Locate the cell with the specified text and output its (x, y) center coordinate. 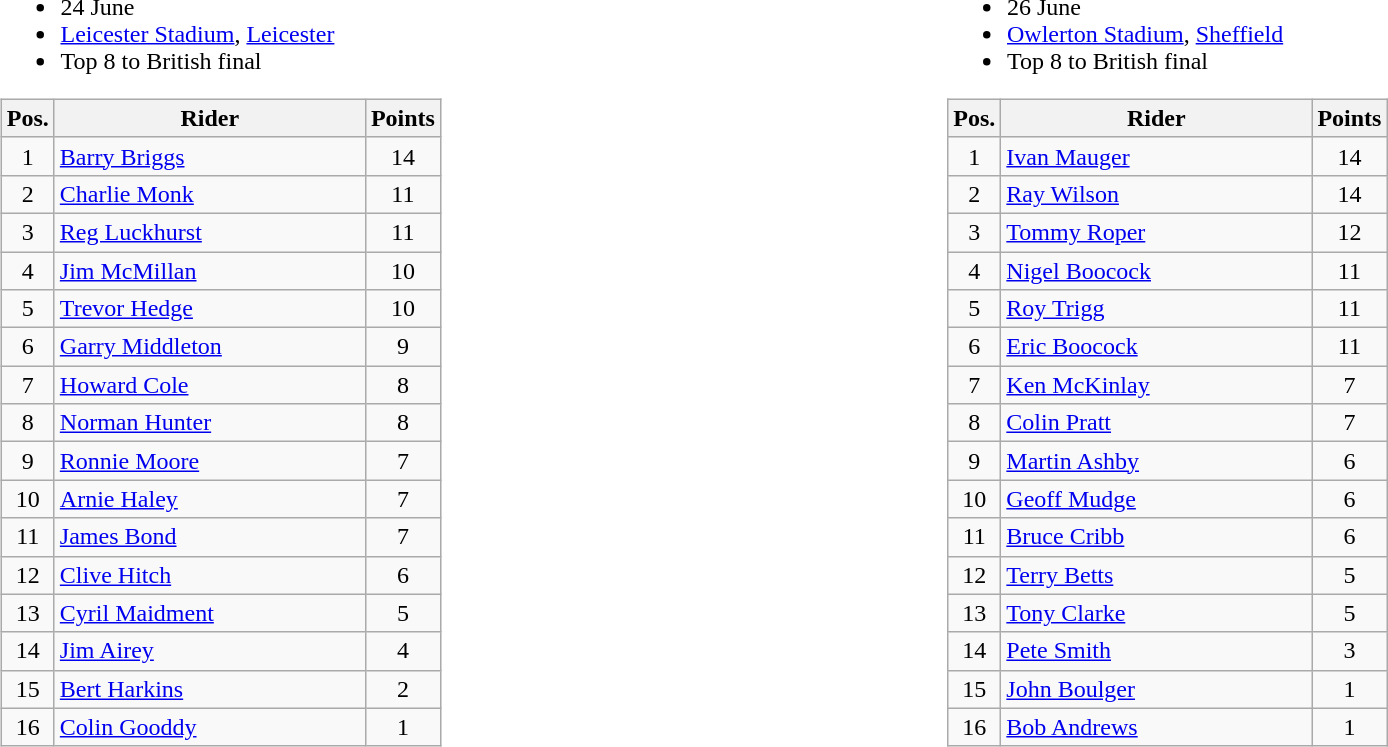
Barry Briggs (210, 156)
Tony Clarke (1156, 613)
Norman Hunter (210, 423)
Nigel Boocock (1156, 271)
Pete Smith (1156, 651)
Ken McKinlay (1156, 385)
Colin Pratt (1156, 423)
Howard Cole (210, 385)
Colin Gooddy (210, 727)
Roy Trigg (1156, 309)
Cyril Maidment (210, 613)
Eric Boocock (1156, 347)
Terry Betts (1156, 575)
Garry Middleton (210, 347)
Ronnie Moore (210, 461)
Clive Hitch (210, 575)
Geoff Mudge (1156, 499)
Charlie Monk (210, 194)
Ivan Mauger (1156, 156)
Bob Andrews (1156, 727)
Martin Ashby (1156, 461)
Reg Luckhurst (210, 232)
Ray Wilson (1156, 194)
Bruce Cribb (1156, 537)
Trevor Hedge (210, 309)
Bert Harkins (210, 689)
Jim Airey (210, 651)
Jim McMillan (210, 271)
John Boulger (1156, 689)
Arnie Haley (210, 499)
James Bond (210, 537)
Tommy Roper (1156, 232)
